Identify which cell holds the provided text, then report its (X, Y) central coordinate. 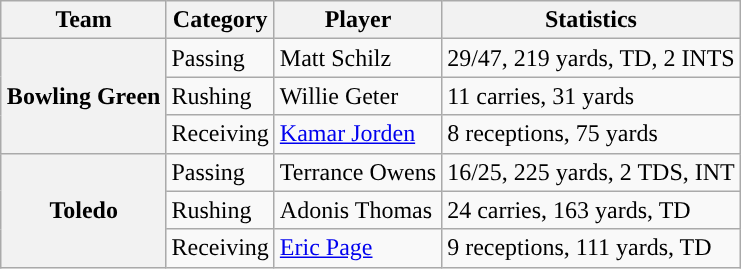
11 carries, 31 yards (592, 96)
Kamar Jorden (358, 134)
Willie Geter (358, 96)
8 receptions, 75 yards (592, 134)
29/47, 219 yards, TD, 2 INTS (592, 58)
Bowling Green (84, 96)
Terrance Owens (358, 172)
Matt Schilz (358, 58)
9 receptions, 111 yards, TD (592, 248)
Eric Page (358, 248)
Toledo (84, 210)
Category (220, 20)
Team (84, 20)
16/25, 225 yards, 2 TDS, INT (592, 172)
Adonis Thomas (358, 210)
Statistics (592, 20)
Player (358, 20)
24 carries, 163 yards, TD (592, 210)
